Return (X, Y) of the center of cell containing provided text 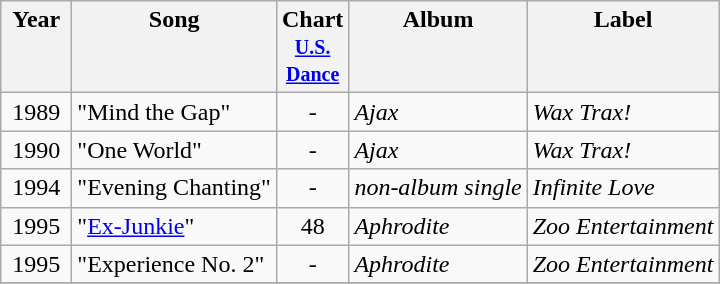
1994 (36, 188)
"Experience No. 2" (174, 264)
1990 (36, 150)
Song (174, 47)
"Evening Chanting" (174, 188)
Album (438, 47)
non-album single (438, 188)
ChartU.S. Dance (312, 47)
1989 (36, 112)
Year (36, 47)
Infinite Love (623, 188)
"Ex-Junkie" (174, 226)
"Mind the Gap" (174, 112)
"One World" (174, 150)
48 (312, 226)
Label (623, 47)
